Search for the cell housing the specified text and yield its (X, Y) center coordinate. 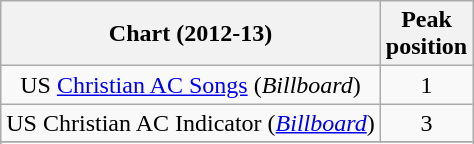
1 (426, 85)
3 (426, 123)
US Christian AC Songs (Billboard) (191, 85)
Chart (2012-13) (191, 34)
US Christian AC Indicator (Billboard) (191, 123)
Peak position (426, 34)
